Find where the given text appears and provide that cell's center as (X, Y) coordinate. 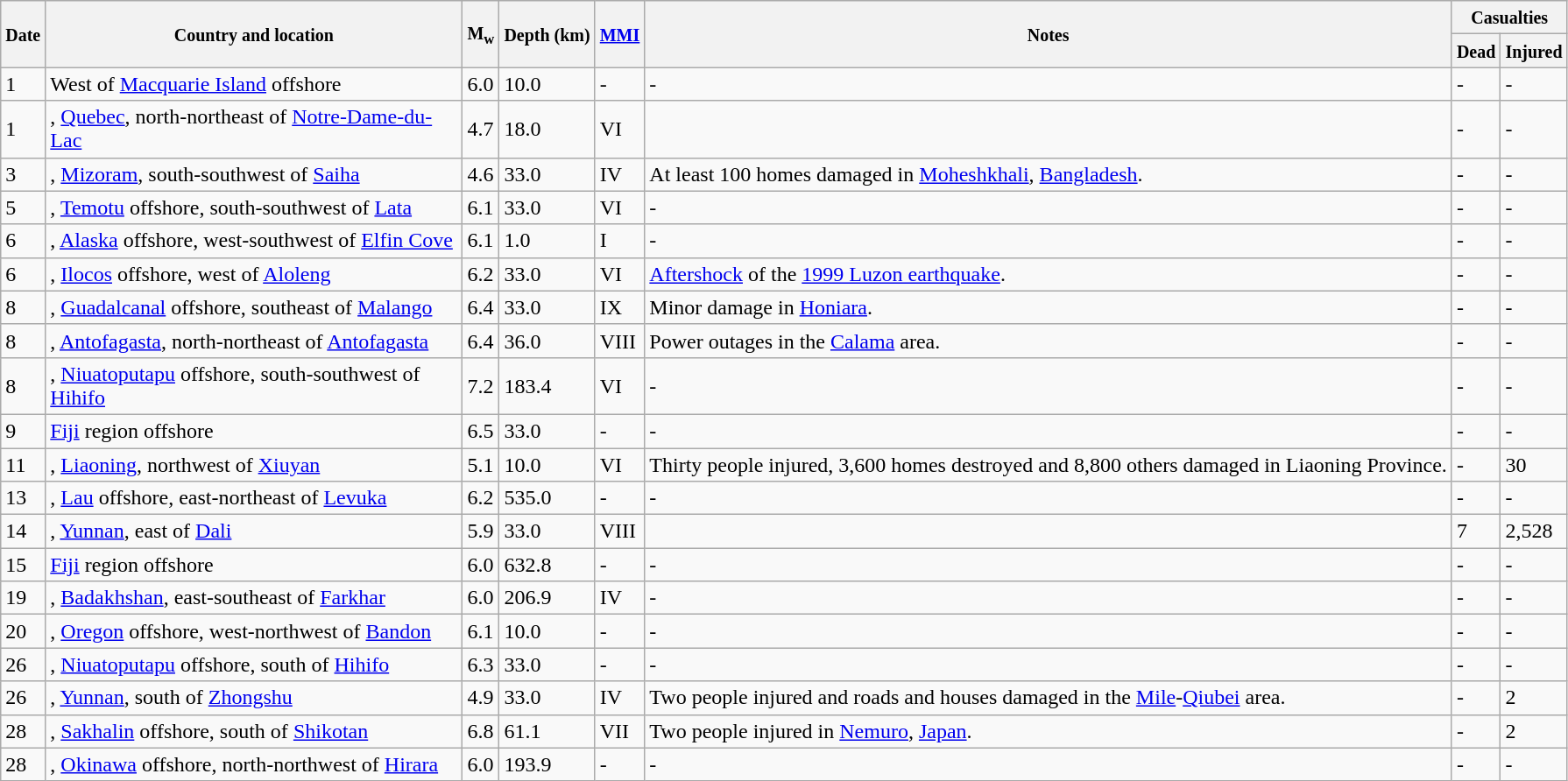
, Oregon offshore, west-northwest of Bandon (254, 631)
183.4 (547, 385)
, Guadalcanal offshore, southeast of Malango (254, 307)
20 (23, 631)
Mw (481, 34)
Country and location (254, 34)
Depth (km) (547, 34)
Two people injured and roads and houses damaged in the Mile-Qiubei area. (1049, 698)
I (620, 241)
206.9 (547, 598)
5.9 (481, 531)
Notes (1049, 34)
5 (23, 208)
, Niuatoputapu offshore, south of Hihifo (254, 665)
VII (620, 731)
Power outages in the Calama area. (1049, 341)
61.1 (547, 731)
6.5 (481, 431)
At least 100 homes damaged in Moheshkhali, Bangladesh. (1049, 174)
7 (1476, 531)
, Okinawa offshore, north-northwest of Hirara (254, 764)
4.6 (481, 174)
Two people injured in Nemuro, Japan. (1049, 731)
IX (620, 307)
West of Macquarie Island offshore (254, 84)
, Niuatoputapu offshore, south-southwest of Hihifo (254, 385)
3 (23, 174)
Casualties (1509, 18)
, Sakhalin offshore, south of Shikotan (254, 731)
, Mizoram, south-southwest of Saiha (254, 174)
, Yunnan, east of Dali (254, 531)
535.0 (547, 498)
7.2 (481, 385)
2,528 (1534, 531)
15 (23, 565)
632.8 (547, 565)
6.8 (481, 731)
9 (23, 431)
4.7 (481, 130)
Minor damage in Honiara. (1049, 307)
5.1 (481, 465)
, Ilocos offshore, west of Aloleng (254, 274)
, Lau offshore, east-northeast of Levuka (254, 498)
19 (23, 598)
36.0 (547, 341)
, Liaoning, northwest of Xiuyan (254, 465)
, Temotu offshore, south-southwest of Lata (254, 208)
Date (23, 34)
11 (23, 465)
6.3 (481, 665)
30 (1534, 465)
MMI (620, 34)
, Antofagasta, north-northeast of Antofagasta (254, 341)
, Quebec, north-northeast of Notre-Dame-du-Lac (254, 130)
, Yunnan, south of Zhongshu (254, 698)
Aftershock of the 1999 Luzon earthquake. (1049, 274)
Dead (1476, 51)
193.9 (547, 764)
14 (23, 531)
18.0 (547, 130)
4.9 (481, 698)
, Alaska offshore, west-southwest of Elfin Cove (254, 241)
Injured (1534, 51)
1.0 (547, 241)
, Badakhshan, east-southeast of Farkhar (254, 598)
13 (23, 498)
Thirty people injured, 3,600 homes destroyed and 8,800 others damaged in Liaoning Province. (1049, 465)
